Search for the cell housing the specified text and yield its [X, Y] center coordinate. 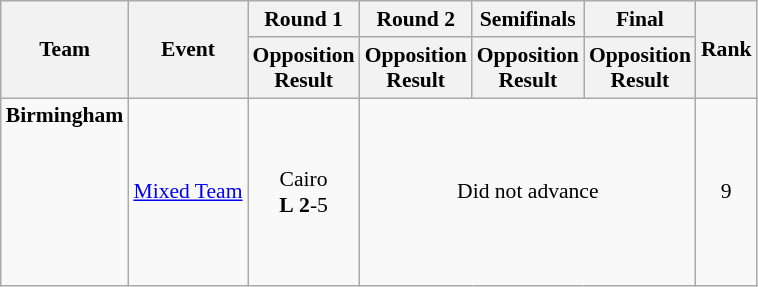
Semifinals [528, 19]
Team [65, 50]
Did not advance [528, 192]
Rank [726, 50]
Mixed Team [188, 192]
Cairo L 2-5 [304, 192]
Round 2 [416, 19]
Birmingham [65, 192]
Round 1 [304, 19]
Event [188, 50]
9 [726, 192]
Final [640, 19]
